Search for the cell housing the specified text and yield its [x, y] center coordinate. 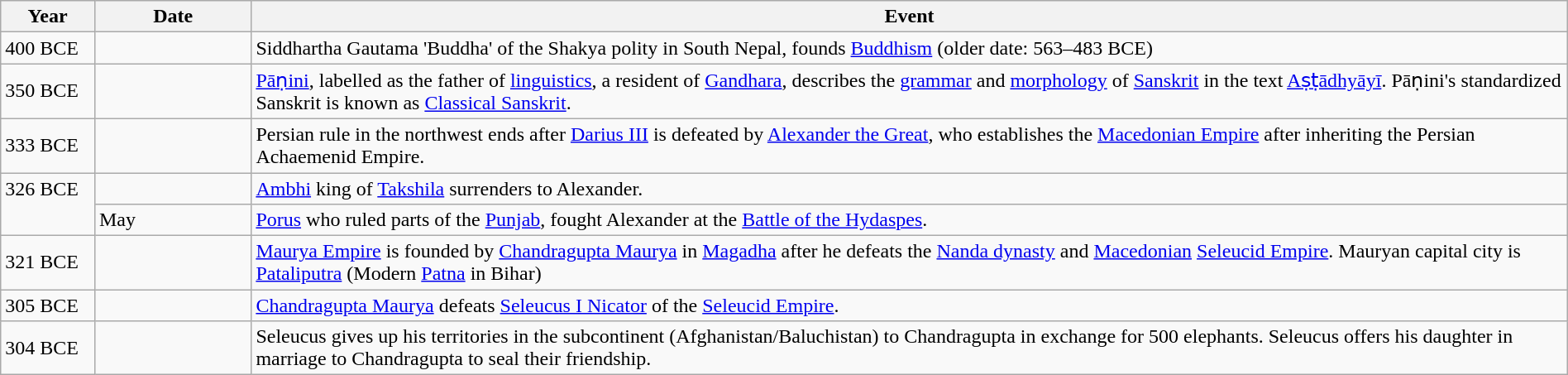
333 BCE [48, 146]
Date [172, 17]
Chandragupta Maurya defeats Seleucus I Nicator of the Seleucid Empire. [910, 305]
Year [48, 17]
May [172, 220]
Ambhi king of Takshila surrenders to Alexander. [910, 188]
326 BCE [48, 204]
Event [910, 17]
Porus who ruled parts of the Punjab, fought Alexander at the Battle of the Hydaspes. [910, 220]
350 BCE [48, 91]
321 BCE [48, 263]
305 BCE [48, 305]
400 BCE [48, 48]
304 BCE [48, 348]
Siddhartha Gautama 'Buddha' of the Shakya polity in South Nepal, founds Buddhism (older date: 563–483 BCE) [910, 48]
